Identify which cell holds the provided text, then report its (x, y) central coordinate. 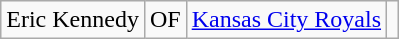
Kansas City Royals (286, 20)
OF (165, 20)
Eric Kennedy (73, 20)
